Capture the cell that displays the provided text and extract its [x, y] central coordinate. 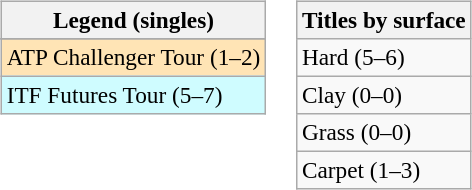
Titles by surface [384, 20]
Grass (0–0) [384, 133]
Hard (5–6) [384, 57]
Clay (0–0) [384, 95]
Legend (singles) [133, 20]
ATP Challenger Tour (1–2) [133, 57]
Carpet (1–3) [384, 171]
ITF Futures Tour (5–7) [133, 95]
